Search for the cell housing the specified text and yield its [x, y] center coordinate. 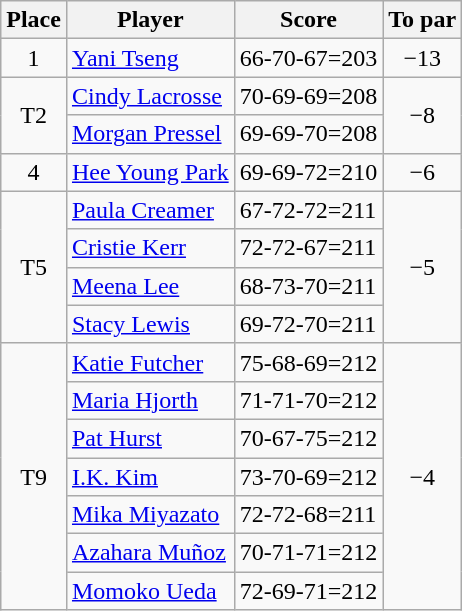
70-67-75=212 [308, 438]
67-72-72=211 [308, 210]
T5 [34, 267]
66-70-67=203 [308, 58]
Score [308, 20]
4 [34, 172]
To par [422, 20]
71-71-70=212 [308, 400]
69-69-72=210 [308, 172]
69-69-70=208 [308, 134]
Player [150, 20]
−8 [422, 115]
70-69-69=208 [308, 96]
−5 [422, 267]
72-72-68=211 [308, 515]
Pat Hurst [150, 438]
70-71-71=212 [308, 553]
Morgan Pressel [150, 134]
Stacy Lewis [150, 324]
72-69-71=212 [308, 591]
Azahara Muñoz [150, 553]
Cristie Kerr [150, 248]
Katie Futcher [150, 362]
75-68-69=212 [308, 362]
72-72-67=211 [308, 248]
Maria Hjorth [150, 400]
73-70-69=212 [308, 477]
Cindy Lacrosse [150, 96]
−6 [422, 172]
69-72-70=211 [308, 324]
T9 [34, 476]
I.K. Kim [150, 477]
−4 [422, 476]
Hee Young Park [150, 172]
1 [34, 58]
Mika Miyazato [150, 515]
Meena Lee [150, 286]
−13 [422, 58]
68-73-70=211 [308, 286]
T2 [34, 115]
Place [34, 20]
Paula Creamer [150, 210]
Momoko Ueda [150, 591]
Yani Tseng [150, 58]
